Pinpoint the cell where the given text exists, returning its (x, y) midpoint coordinate. 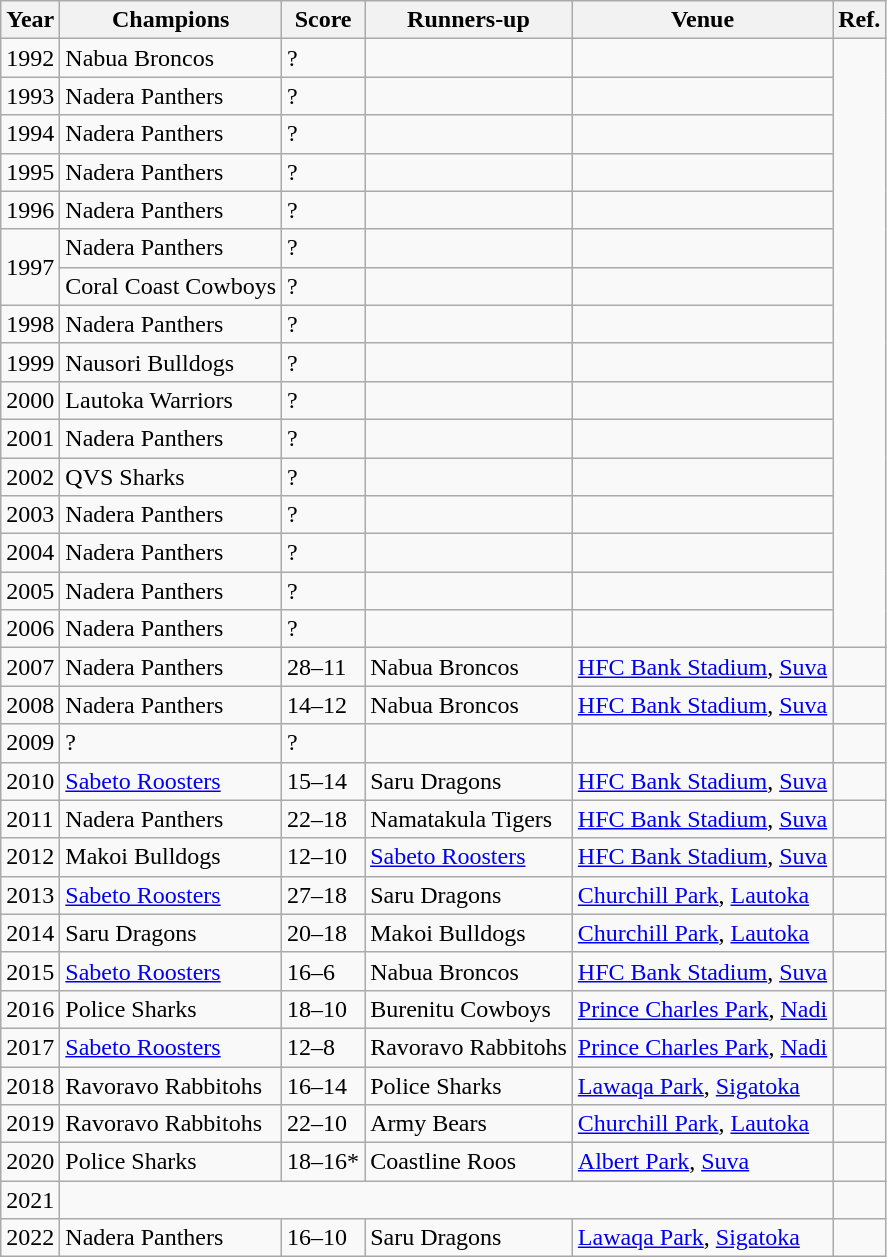
Runners-up (469, 20)
Ref. (860, 20)
2001 (30, 438)
2016 (30, 1009)
1993 (30, 96)
20–18 (324, 933)
QVS Sharks (171, 477)
2015 (30, 971)
Albert Park, Suva (702, 1162)
1997 (30, 267)
1996 (30, 210)
1992 (30, 58)
2014 (30, 933)
Namatakula Tigers (469, 819)
22–18 (324, 819)
2012 (30, 857)
Year (30, 20)
2011 (30, 819)
1999 (30, 362)
16–6 (324, 971)
2000 (30, 400)
Coral Coast Cowboys (171, 286)
1994 (30, 134)
Champions (171, 20)
2006 (30, 629)
2003 (30, 515)
2022 (30, 1238)
Lautoka Warriors (171, 400)
1995 (30, 172)
16–10 (324, 1238)
Coastline Roos (469, 1162)
22–10 (324, 1124)
27–18 (324, 895)
2007 (30, 667)
Venue (702, 20)
Nausori Bulldogs (171, 362)
14–12 (324, 705)
18–16* (324, 1162)
2018 (30, 1085)
1998 (30, 324)
2020 (30, 1162)
2004 (30, 553)
2013 (30, 895)
2010 (30, 781)
28–11 (324, 667)
18–10 (324, 1009)
12–8 (324, 1047)
Army Bears (469, 1124)
2005 (30, 591)
15–14 (324, 781)
16–14 (324, 1085)
12–10 (324, 857)
2008 (30, 705)
2009 (30, 743)
2019 (30, 1124)
2017 (30, 1047)
2002 (30, 477)
Burenitu Cowboys (469, 1009)
2021 (30, 1200)
Score (324, 20)
